Identify which cell holds the provided text, then report its [x, y] central coordinate. 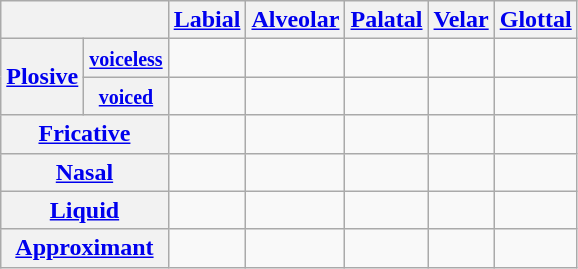
Velar [461, 20]
Plosive [42, 77]
Nasal [84, 172]
Approximant [84, 248]
Alveolar [296, 20]
Labial [207, 20]
Glottal [536, 20]
Fricative [84, 134]
voiceless [126, 58]
Liquid [84, 210]
voiced [126, 96]
Palatal [386, 20]
